Return (x, y) of the center of cell containing provided text 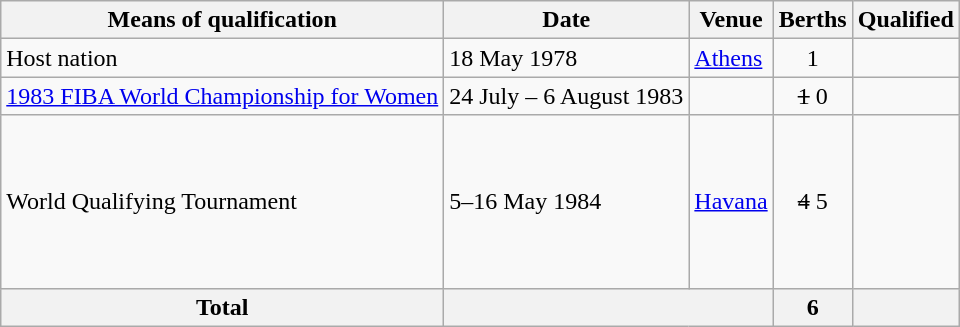
24 July – 6 August 1983 (566, 96)
Athens (731, 58)
Means of qualification (222, 20)
Date (566, 20)
Total (222, 307)
World Qualifying Tournament (222, 202)
Berths (812, 20)
1983 FIBA World Championship for Women (222, 96)
Host nation (222, 58)
18 May 1978 (566, 58)
1 (812, 58)
5–16 May 1984 (566, 202)
6 (812, 307)
4 5 (812, 202)
Havana (731, 202)
1 0 (812, 96)
Qualified (906, 20)
Venue (731, 20)
